Provide the [x, y] coordinate of the cell's center where the given text is located.  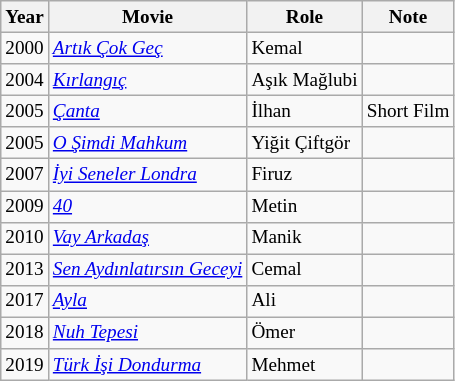
Ayla [148, 301]
Year [25, 17]
İlhan [304, 111]
Türk İşi Dondurma [148, 365]
Firuz [304, 175]
Kırlangıç [148, 80]
Sen Aydınlatırsın Geceyi [148, 270]
Nuh Tepesi [148, 333]
Aşık Mağlubi [304, 80]
2007 [25, 175]
Mehmet [304, 365]
Ali [304, 301]
Ömer [304, 333]
O Şimdi Mahkum [148, 143]
2010 [25, 238]
Metin [304, 206]
Vay Arkadaş [148, 238]
Yiğit Çiftgör [304, 143]
Manik [304, 238]
2019 [25, 365]
Movie [148, 17]
Cemal [304, 270]
Role [304, 17]
Çanta [148, 111]
Kemal [304, 48]
İyi Seneler Londra [148, 175]
Short Film [408, 111]
2009 [25, 206]
Artık Çok Geç [148, 48]
2018 [25, 333]
2004 [25, 80]
2017 [25, 301]
Note [408, 17]
40 [148, 206]
2000 [25, 48]
2013 [25, 270]
